From the cell containing the given text, extract its center point as (X, Y) coordinate. 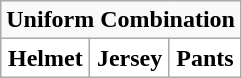
Helmet (46, 58)
Jersey (130, 58)
Uniform Combination (121, 20)
Pants (204, 58)
